Capture the cell that displays the provided text and extract its [X, Y] central coordinate. 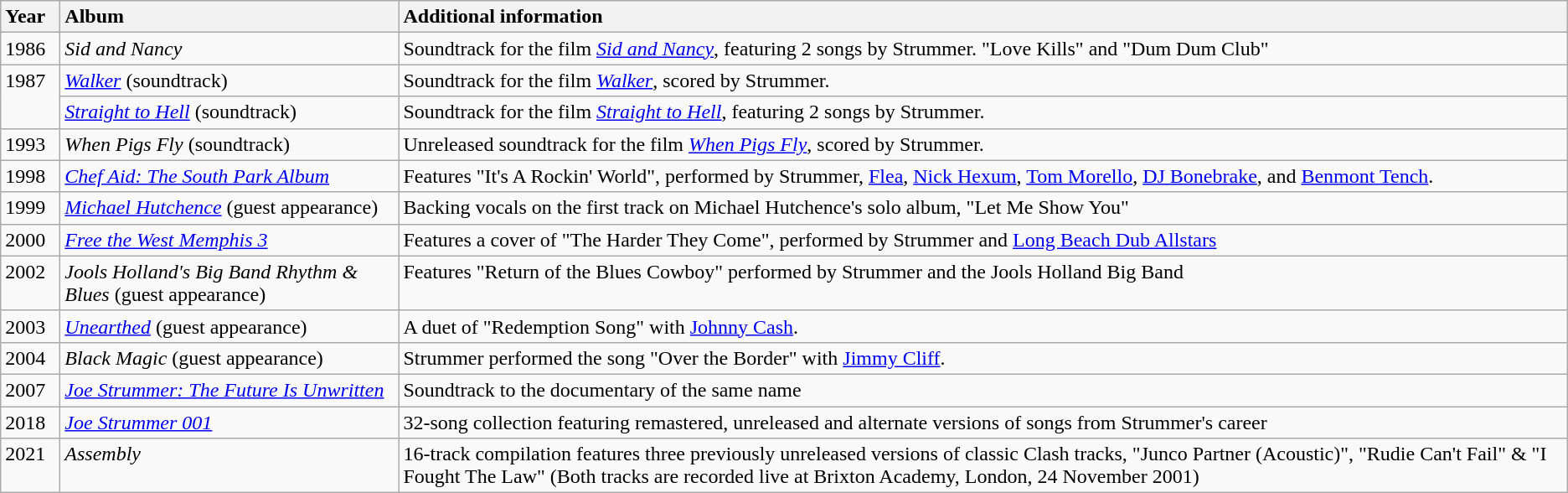
2021 [30, 466]
2004 [30, 358]
Joe Strummer 001 [230, 422]
Unreleased soundtrack for the film When Pigs Fly, scored by Strummer. [983, 144]
Black Magic (guest appearance) [230, 358]
1999 [30, 208]
2002 [30, 283]
32-song collection featuring remastered, unreleased and alternate versions of songs from Strummer's career [983, 422]
Features a cover of "The Harder They Come", performed by Strummer and Long Beach Dub Allstars [983, 240]
Features "It's A Rockin' World", performed by Strummer, Flea, Nick Hexum, Tom Morello, DJ Bonebrake, and Benmont Tench. [983, 176]
When Pigs Fly (soundtrack) [230, 144]
Walker (soundtrack) [230, 80]
A duet of "Redemption Song" with Johnny Cash. [983, 326]
1998 [30, 176]
Michael Hutchence (guest appearance) [230, 208]
2000 [30, 240]
Strummer performed the song "Over the Border" with Jimmy Cliff. [983, 358]
Album [230, 17]
Soundtrack for the film Walker, scored by Strummer. [983, 80]
Jools Holland's Big Band Rhythm & Blues (guest appearance) [230, 283]
Year [30, 17]
Soundtrack for the film Straight to Hell, featuring 2 songs by Strummer. [983, 112]
Free the West Memphis 3 [230, 240]
Backing vocals on the first track on Michael Hutchence's solo album, "Let Me Show You" [983, 208]
Sid and Nancy [230, 49]
Additional information [983, 17]
Features "Return of the Blues Cowboy" performed by Strummer and the Jools Holland Big Band [983, 283]
2018 [30, 422]
1986 [30, 49]
1993 [30, 144]
2007 [30, 390]
Soundtrack to the documentary of the same name [983, 390]
Chef Aid: The South Park Album [230, 176]
Soundtrack for the film Sid and Nancy, featuring 2 songs by Strummer. "Love Kills" and "Dum Dum Club" [983, 49]
Assembly [230, 466]
1987 [30, 96]
2003 [30, 326]
Straight to Hell (soundtrack) [230, 112]
Unearthed (guest appearance) [230, 326]
Joe Strummer: The Future Is Unwritten [230, 390]
